For the text-containing cell, return its midpoint in (X, Y) coordinate format. 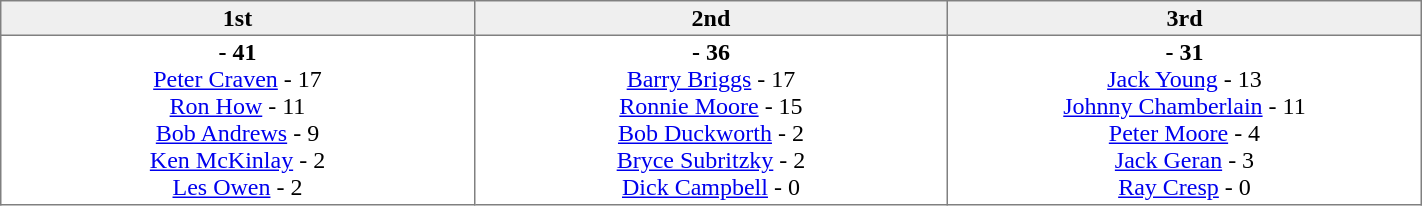
- 41Peter Craven - 17Ron How - 11Bob Andrews - 9Ken McKinlay - 2Les Owen - 2 (238, 120)
3rd (1185, 18)
1st (238, 18)
- 31Jack Young - 13Johnny Chamberlain - 11Peter Moore - 4Jack Geran - 3Ray Cresp - 0 (1185, 120)
2nd (710, 18)
- 36Barry Briggs - 17Ronnie Moore - 15Bob Duckworth - 2Bryce Subritzky - 2Dick Campbell - 0 (710, 120)
